Detect which cell encompasses the target text, then output its (x, y) center coordinate. 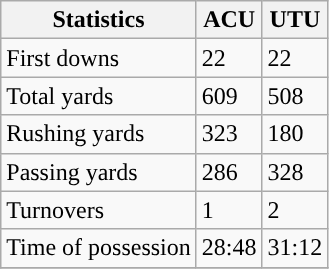
Rushing yards (99, 134)
UTU (295, 20)
28:48 (229, 248)
Turnovers (99, 210)
328 (295, 172)
31:12 (295, 248)
First downs (99, 58)
1 (229, 210)
Statistics (99, 20)
286 (229, 172)
Time of possession (99, 248)
180 (295, 134)
609 (229, 96)
323 (229, 134)
508 (295, 96)
2 (295, 210)
ACU (229, 20)
Passing yards (99, 172)
Total yards (99, 96)
